For the text-containing cell, return its midpoint in [X, Y] coordinate format. 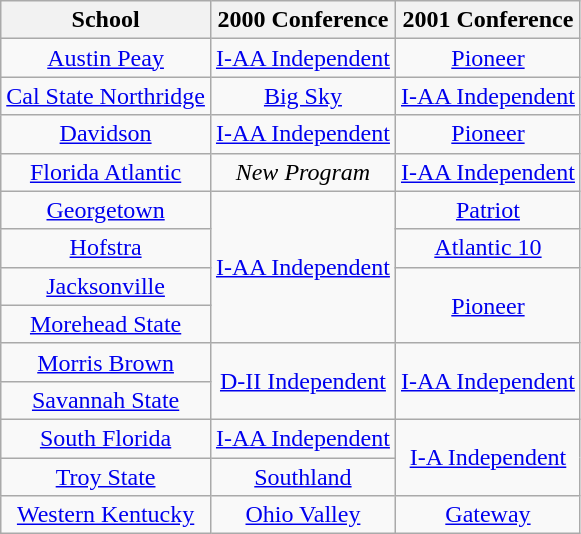
2000 Conference [302, 20]
Troy State [106, 477]
Hofstra [106, 248]
D-II Independent [302, 381]
Western Kentucky [106, 515]
Patriot [488, 210]
Ohio Valley [302, 515]
Georgetown [106, 210]
South Florida [106, 438]
Morris Brown [106, 362]
Morehead State [106, 324]
Savannah State [106, 400]
Southland [302, 477]
School [106, 20]
Gateway [488, 515]
Cal State Northridge [106, 96]
Davidson [106, 134]
New Program [302, 172]
I-A Independent [488, 457]
Austin Peay [106, 58]
Jacksonville [106, 286]
Florida Atlantic [106, 172]
Atlantic 10 [488, 248]
Big Sky [302, 96]
2001 Conference [488, 20]
